Output the [x, y] coordinate of the center of the cell containing the given text.  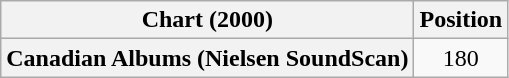
Canadian Albums (Nielsen SoundScan) [208, 58]
180 [461, 58]
Chart (2000) [208, 20]
Position [461, 20]
